Output the [x, y] coordinate of the center of the cell containing the given text.  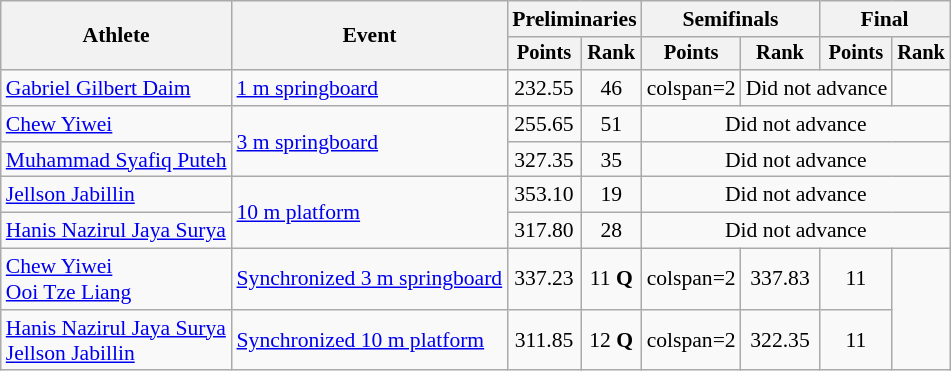
Muhammad Syafiq Puteh [116, 160]
Semifinals [731, 19]
12 Q [612, 340]
Gabriel Gilbert Daim [116, 88]
Chew Yiwei [116, 124]
51 [612, 124]
28 [612, 231]
255.65 [544, 124]
19 [612, 195]
Hanis Nazirul Jaya SuryaJellson Jabillin [116, 340]
337.23 [544, 280]
311.85 [544, 340]
Synchronized 10 m platform [370, 340]
11 Q [612, 280]
Chew YiweiOoi Tze Liang [116, 280]
317.80 [544, 231]
46 [612, 88]
353.10 [544, 195]
232.55 [544, 88]
327.35 [544, 160]
Final [884, 19]
Preliminaries [574, 19]
Synchronized 3 m springboard [370, 280]
Event [370, 36]
322.35 [780, 340]
1 m springboard [370, 88]
35 [612, 160]
10 m platform [370, 212]
Athlete [116, 36]
3 m springboard [370, 142]
Jellson Jabillin [116, 195]
337.83 [780, 280]
Hanis Nazirul Jaya Surya [116, 231]
